Pinpoint the cell where the given text exists, returning its (x, y) midpoint coordinate. 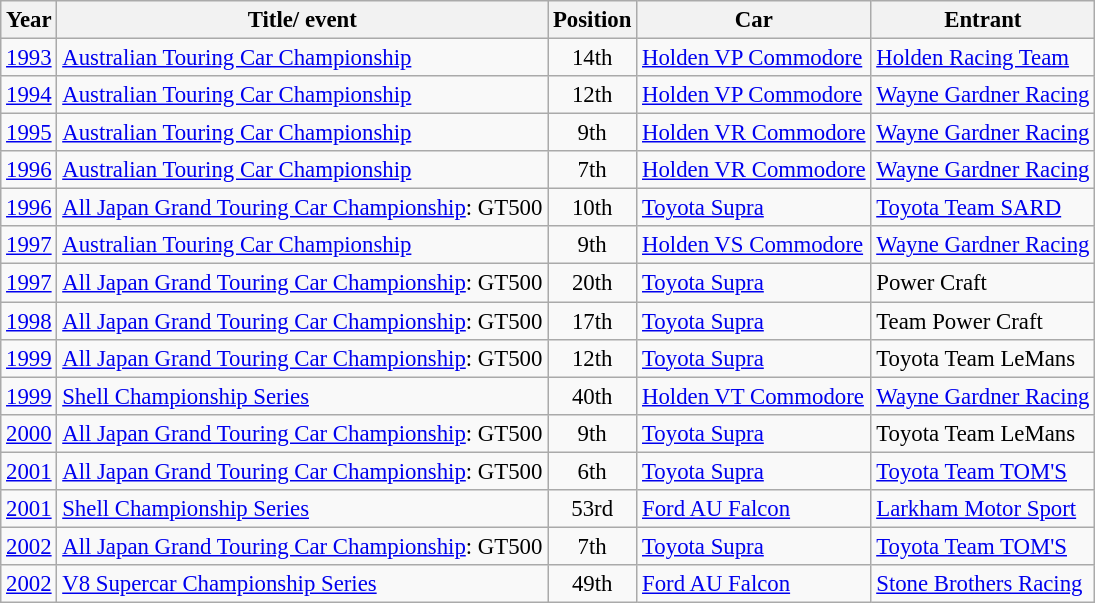
Larkham Motor Sport (983, 509)
Power Craft (983, 283)
20th (592, 283)
Entrant (983, 20)
Year (29, 20)
40th (592, 396)
Stone Brothers Racing (983, 584)
Holden Racing Team (983, 58)
Toyota Team SARD (983, 208)
6th (592, 471)
2000 (29, 433)
1994 (29, 95)
Title/ event (302, 20)
10th (592, 208)
Car (754, 20)
Team Power Craft (983, 321)
49th (592, 584)
53rd (592, 509)
14th (592, 58)
1998 (29, 321)
1993 (29, 58)
1995 (29, 133)
Position (592, 20)
Holden VT Commodore (754, 396)
17th (592, 321)
V8 Supercar Championship Series (302, 584)
Holden VS Commodore (754, 245)
